For the text-containing cell, return its midpoint in (x, y) coordinate format. 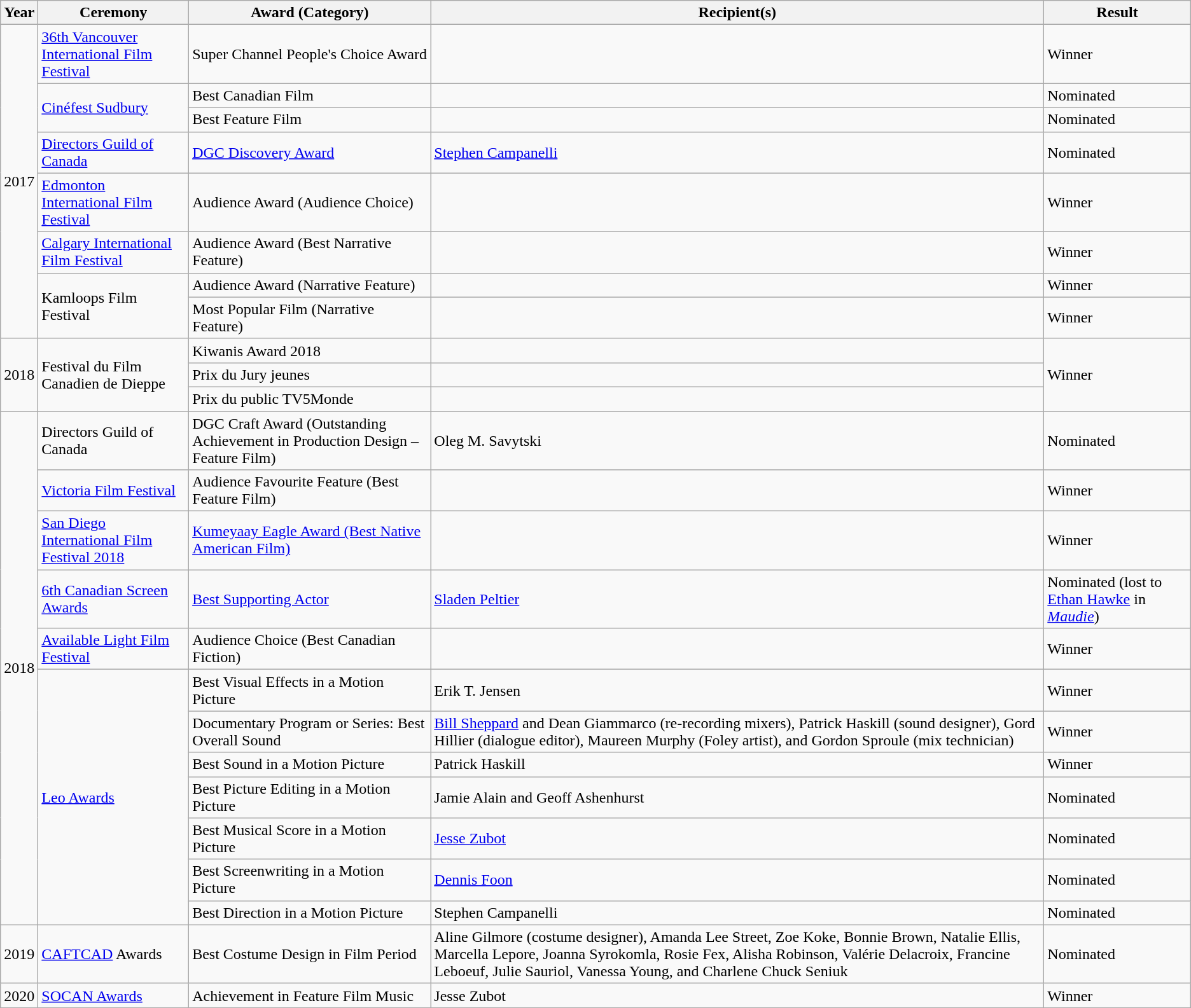
Ceremony (113, 13)
Prix du Jury jeunes (310, 375)
San Diego International Film Festival 2018 (113, 541)
2019 (19, 954)
2020 (19, 995)
Achievement in Feature Film Music (310, 995)
Prix du public TV5Monde (310, 399)
Result (1117, 13)
Leo Awards (113, 797)
Audience Award (Best Narrative Feature) (310, 252)
Oleg M. Savytski (737, 440)
Best Musical Score in a Motion Picture (310, 838)
2017 (19, 182)
Best Canadian Film (310, 95)
Best Sound in a Motion Picture (310, 764)
Audience Award (Narrative Feature) (310, 285)
Patrick Haskill (737, 764)
6th Canadian Screen Awards (113, 599)
36th Vancouver International Film Festival (113, 54)
Kiwanis Award 2018 (310, 350)
Jamie Alain and Geoff Ashenhurst (737, 797)
Audience Favourite Feature (Best Feature Film) (310, 491)
Festival du Film Canadien de Dieppe (113, 375)
Most Popular Film (Narrative Feature) (310, 318)
Audience Choice (Best Canadian Fiction) (310, 649)
Best Supporting Actor (310, 599)
Best Screenwriting in a Motion Picture (310, 880)
Year (19, 13)
Best Picture Editing in a Motion Picture (310, 797)
Calgary International Film Festival (113, 252)
SOCAN Awards (113, 995)
Best Direction in a Motion Picture (310, 913)
Edmonton International Film Festival (113, 202)
Available Light Film Festival (113, 649)
Documentary Program or Series: Best Overall Sound (310, 731)
Kumeyaay Eagle Award (Best Native American Film) (310, 541)
Kamloops Film Festival (113, 305)
Best Visual Effects in a Motion Picture (310, 691)
Cinéfest Sudbury (113, 107)
CAFTCAD Awards (113, 954)
Nominated (lost to Ethan Hawke in Maudie) (1117, 599)
DGC Craft Award (Outstanding Achievement in Production Design – Feature Film) (310, 440)
Erik T. Jensen (737, 691)
Super Channel People's Choice Award (310, 54)
Recipient(s) (737, 13)
Best Costume Design in Film Period (310, 954)
Audience Award (Audience Choice) (310, 202)
Sladen Peltier (737, 599)
Award (Category) (310, 13)
Best Feature Film (310, 120)
Victoria Film Festival (113, 491)
DGC Discovery Award (310, 153)
Dennis Foon (737, 880)
